Output the [x, y] coordinate of the center of the cell containing the given text.  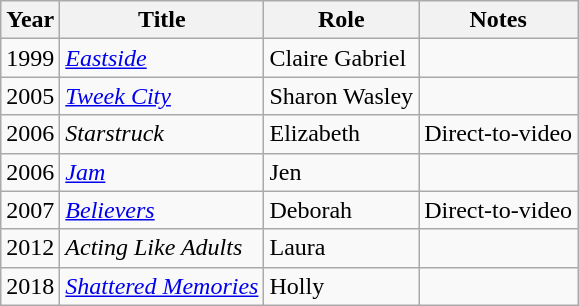
Elizabeth [342, 134]
Claire Gabriel [342, 58]
Starstruck [162, 134]
Tweek City [162, 96]
1999 [30, 58]
Eastside [162, 58]
Year [30, 20]
Laura [342, 248]
Jen [342, 172]
Believers [162, 210]
Title [162, 20]
Sharon Wasley [342, 96]
2018 [30, 286]
Notes [498, 20]
Acting Like Adults [162, 248]
2007 [30, 210]
2005 [30, 96]
Role [342, 20]
Holly [342, 286]
Shattered Memories [162, 286]
Deborah [342, 210]
2012 [30, 248]
Jam [162, 172]
